Provide the [x, y] coordinate of the cell's center where the given text is located.  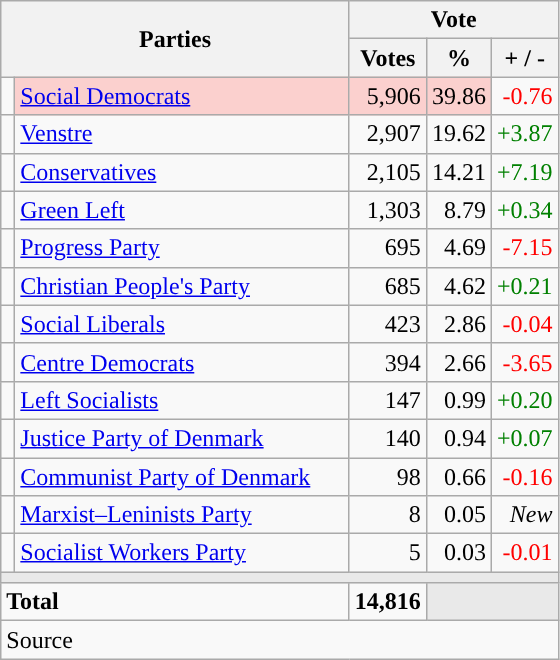
0.66 [458, 477]
39.86 [458, 96]
14,816 [388, 602]
Justice Party of Denmark [182, 438]
-0.76 [524, 96]
19.62 [458, 134]
8.79 [458, 210]
Progress Party [182, 248]
140 [388, 438]
14.21 [458, 172]
0.99 [458, 400]
Social Liberals [182, 324]
685 [388, 286]
+0.07 [524, 438]
Socialist Workers Party [182, 553]
+3.87 [524, 134]
+0.34 [524, 210]
Venstre [182, 134]
5,906 [388, 96]
2,105 [388, 172]
Marxist–Leninists Party [182, 515]
+7.19 [524, 172]
98 [388, 477]
Green Left [182, 210]
4.69 [458, 248]
Total [176, 602]
147 [388, 400]
-0.16 [524, 477]
2.66 [458, 362]
+0.21 [524, 286]
-0.04 [524, 324]
Conservatives [182, 172]
+0.20 [524, 400]
2.86 [458, 324]
Social Democrats [182, 96]
Left Socialists [182, 400]
Christian People's Party [182, 286]
0.05 [458, 515]
2,907 [388, 134]
-0.01 [524, 553]
1,303 [388, 210]
Source [280, 640]
Communist Party of Denmark [182, 477]
4.62 [458, 286]
-7.15 [524, 248]
695 [388, 248]
0.03 [458, 553]
% [458, 58]
New [524, 515]
Vote [454, 20]
Parties [176, 39]
0.94 [458, 438]
Centre Democrats [182, 362]
5 [388, 553]
+ / - [524, 58]
8 [388, 515]
Votes [388, 58]
394 [388, 362]
-3.65 [524, 362]
423 [388, 324]
